Output the [X, Y] coordinate of the center of the cell containing the given text.  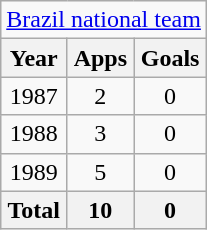
Apps [100, 58]
1989 [34, 172]
2 [100, 96]
Brazil national team [104, 20]
Goals [170, 58]
3 [100, 134]
5 [100, 172]
1988 [34, 134]
1987 [34, 96]
Total [34, 210]
10 [100, 210]
Year [34, 58]
